Identify which cell holds the provided text, then report its [x, y] central coordinate. 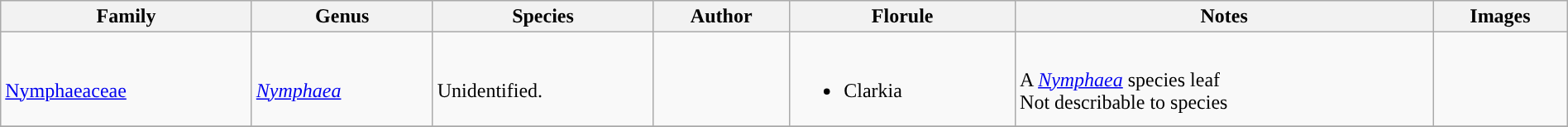
Genus [342, 17]
Notes [1224, 17]
Species [543, 17]
Nymphaea [342, 80]
Images [1500, 17]
A Nymphaea species leafNot describable to species [1224, 80]
Unidentified. [543, 80]
Author [721, 17]
Family [127, 17]
Clarkia [903, 80]
Nymphaeaceae [127, 80]
Florule [903, 17]
